Find where the given text appears and provide that cell's center as (x, y) coordinate. 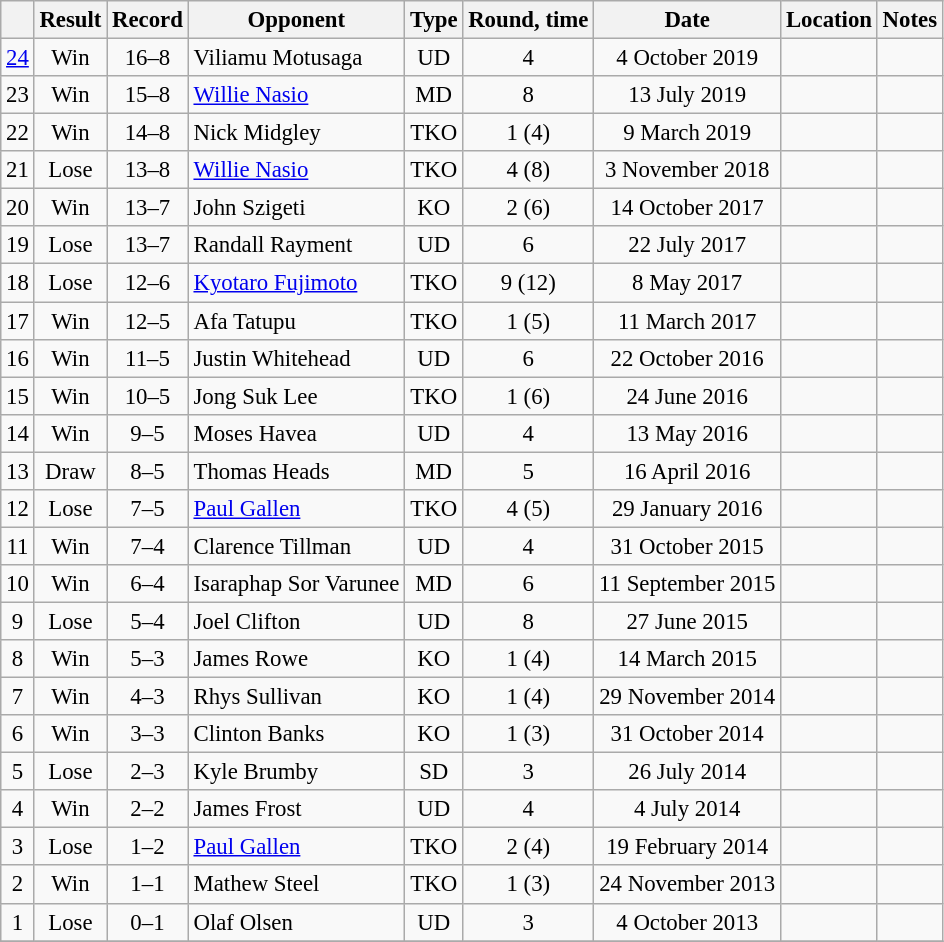
13 July 2019 (688, 95)
12–6 (148, 283)
8–5 (148, 471)
29 November 2014 (688, 697)
14–8 (148, 133)
22 (18, 133)
31 October 2015 (688, 546)
16–8 (148, 58)
18 (18, 283)
9 (18, 621)
0–1 (148, 922)
1–1 (148, 885)
Clinton Banks (296, 734)
Record (148, 20)
Nick Midgley (296, 133)
16 April 2016 (688, 471)
8 May 2017 (688, 283)
Justin Whitehead (296, 358)
11 March 2017 (688, 321)
10–5 (148, 396)
20 (18, 208)
1 (18, 922)
3–3 (148, 734)
14 March 2015 (688, 659)
5–3 (148, 659)
7–5 (148, 509)
16 (18, 358)
4 October 2019 (688, 58)
7 (18, 697)
2 (6) (528, 208)
4 July 2014 (688, 809)
Mathew Steel (296, 885)
11–5 (148, 358)
2 (18, 885)
1 (5) (528, 321)
Round, time (528, 20)
3 November 2018 (688, 170)
23 (18, 95)
1 (6) (528, 396)
27 June 2015 (688, 621)
15–8 (148, 95)
Kyle Brumby (296, 772)
14 October 2017 (688, 208)
Kyotaro Fujimoto (296, 283)
Isaraphap Sor Varunee (296, 584)
Date (688, 20)
15 (18, 396)
6–4 (148, 584)
SD (434, 772)
Thomas Heads (296, 471)
Draw (70, 471)
Randall Rayment (296, 245)
Type (434, 20)
Jong Suk Lee (296, 396)
21 (18, 170)
22 July 2017 (688, 245)
James Frost (296, 809)
2–3 (148, 772)
13 (18, 471)
31 October 2014 (688, 734)
Opponent (296, 20)
4–3 (148, 697)
13–8 (148, 170)
Afa Tatupu (296, 321)
Notes (910, 20)
Olaf Olsen (296, 922)
9 (12) (528, 283)
4 (5) (528, 509)
5–4 (148, 621)
Joel Clifton (296, 621)
24 November 2013 (688, 885)
11 (18, 546)
12 (18, 509)
10 (18, 584)
29 January 2016 (688, 509)
Result (70, 20)
Moses Havea (296, 433)
26 July 2014 (688, 772)
John Szigeti (296, 208)
Clarence Tillman (296, 546)
19 February 2014 (688, 847)
2–2 (148, 809)
22 October 2016 (688, 358)
7–4 (148, 546)
4 October 2013 (688, 922)
Rhys Sullivan (296, 697)
9–5 (148, 433)
James Rowe (296, 659)
13 May 2016 (688, 433)
2 (4) (528, 847)
9 March 2019 (688, 133)
24 (18, 58)
Location (830, 20)
19 (18, 245)
14 (18, 433)
11 September 2015 (688, 584)
17 (18, 321)
24 June 2016 (688, 396)
1–2 (148, 847)
12–5 (148, 321)
4 (8) (528, 170)
Viliamu Motusaga (296, 58)
